Find where the given text appears and provide that cell's center as [x, y] coordinate. 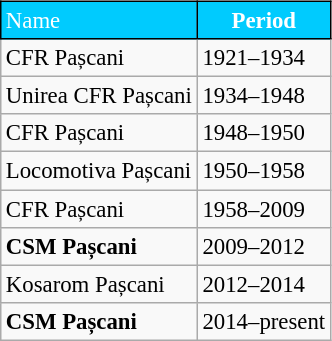
Name [100, 21]
1958–2009 [264, 209]
1950–1958 [264, 171]
1921–1934 [264, 58]
2012–2014 [264, 284]
1934–1948 [264, 96]
2009–2012 [264, 246]
Kosarom Pașcani [100, 284]
Period [264, 21]
2014–present [264, 321]
1948–1950 [264, 133]
Unirea CFR Pașcani [100, 96]
Locomotiva Pașcani [100, 171]
